Return (x, y) of the center of cell containing provided text 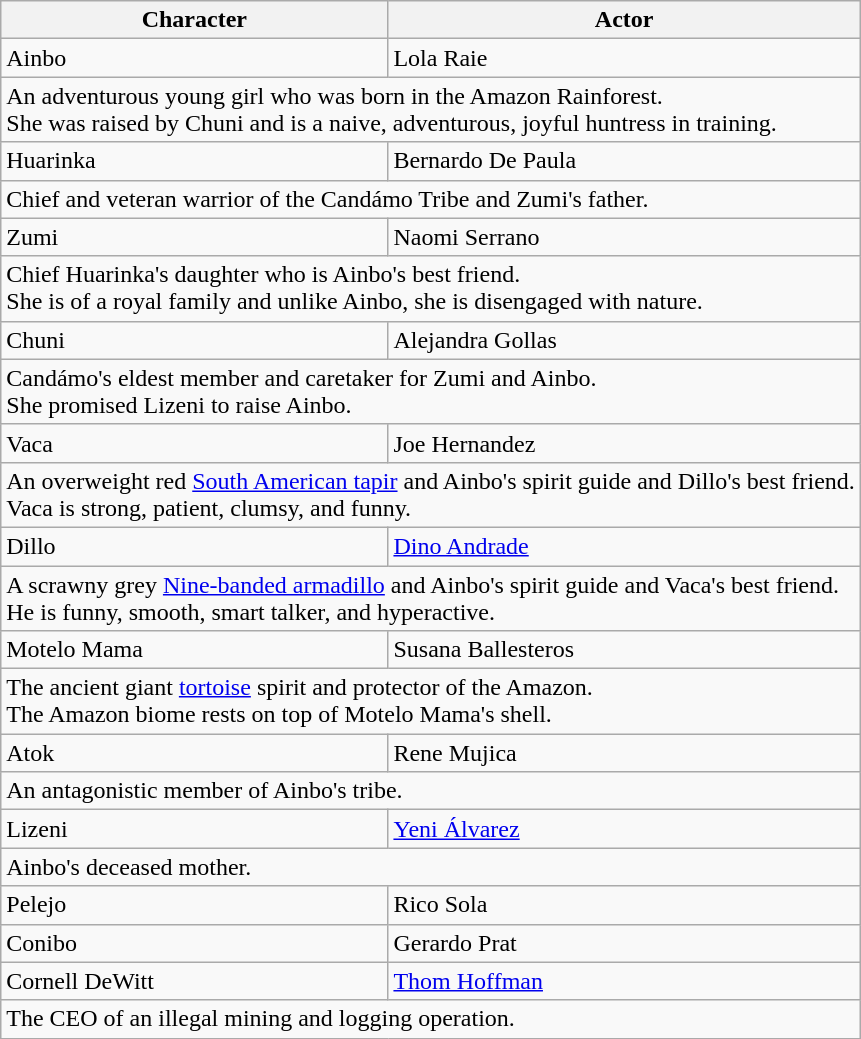
Pelejo (194, 905)
The CEO of an illegal mining and logging operation. (431, 1019)
Rico Sola (624, 905)
An adventurous young girl who was born in the Amazon Rainforest.She was raised by Chuni and is a naive, adventurous, joyful huntress in training. (431, 110)
Bernardo De Paula (624, 161)
Character (194, 20)
Huarinka (194, 161)
An overweight red South American tapir and Ainbo's spirit guide and Dillo's best friend.Vaca is strong, patient, clumsy, and funny. (431, 494)
Dillo (194, 546)
A scrawny grey Nine-banded armadillo and Ainbo's spirit guide and Vaca's best friend.He is funny, smooth, smart talker, and hyperactive. (431, 598)
Ainbo (194, 58)
Gerardo Prat (624, 943)
Zumi (194, 237)
Joe Hernandez (624, 443)
Yeni Álvarez (624, 829)
Lizeni (194, 829)
Vaca (194, 443)
Susana Ballesteros (624, 650)
Candámo's eldest member and caretaker for Zumi and Ainbo.She promised Lizeni to raise Ainbo. (431, 392)
Conibo (194, 943)
Thom Hoffman (624, 981)
Lola Raie (624, 58)
Naomi Serrano (624, 237)
Ainbo's deceased mother. (431, 867)
The ancient giant tortoise spirit and protector of the Amazon.The Amazon biome rests on top of Motelo Mama's shell. (431, 702)
An antagonistic member of Ainbo's tribe. (431, 791)
Cornell DeWitt (194, 981)
Rene Mujica (624, 753)
Atok (194, 753)
Chuni (194, 340)
Dino Andrade (624, 546)
Chief Huarinka's daughter who is Ainbo's best friend.She is of a royal family and unlike Ainbo, she is disengaged with nature. (431, 288)
Alejandra Gollas (624, 340)
Motelo Mama (194, 650)
Actor (624, 20)
Chief and veteran warrior of the Candámo Tribe and Zumi's father. (431, 199)
